Return the (X, Y) coordinate for the center point of the cell that contains the specified text.  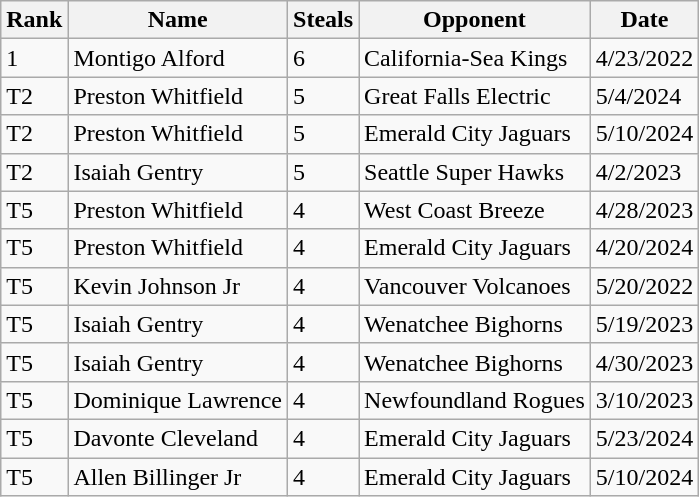
4/28/2023 (644, 210)
4/2/2023 (644, 172)
Kevin Johnson Jr (178, 286)
Montigo Alford (178, 58)
5/20/2022 (644, 286)
Allen Billinger Jr (178, 477)
5/4/2024 (644, 96)
Vancouver Volcanoes (475, 286)
Newfoundland Rogues (475, 400)
6 (324, 58)
Davonte Cleveland (178, 438)
Seattle Super Hawks (475, 172)
Great Falls Electric (475, 96)
5/19/2023 (644, 324)
California-Sea Kings (475, 58)
Name (178, 20)
Steals (324, 20)
Dominique Lawrence (178, 400)
Date (644, 20)
4/23/2022 (644, 58)
4/30/2023 (644, 362)
Rank (34, 20)
1 (34, 58)
4/20/2024 (644, 248)
5/23/2024 (644, 438)
3/10/2023 (644, 400)
Opponent (475, 20)
West Coast Breeze (475, 210)
